Output the (x, y) coordinate of the center of the cell containing the given text.  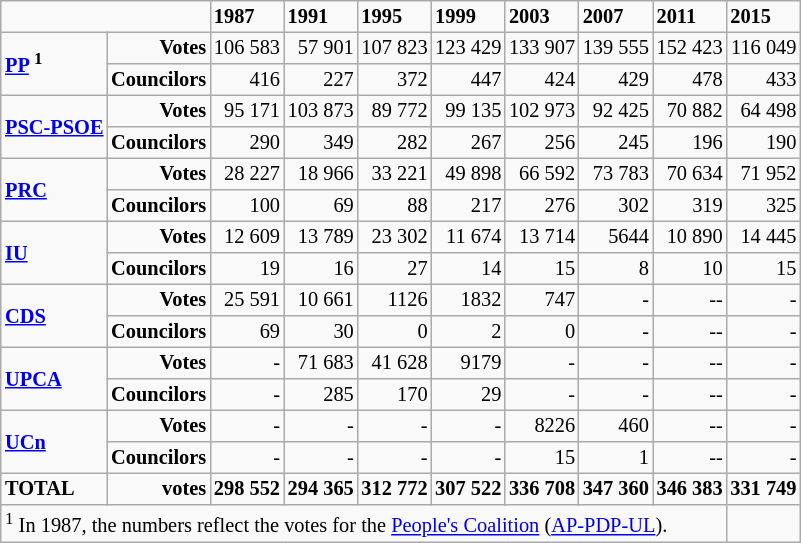
18 966 (321, 174)
TOTAL (54, 489)
PSC-PSOE (54, 126)
2015 (763, 17)
319 (690, 206)
71 952 (763, 174)
424 (542, 80)
116 049 (763, 48)
votes (158, 489)
27 (395, 269)
12 609 (247, 237)
11 674 (468, 237)
UCn (54, 442)
13 714 (542, 237)
429 (616, 80)
92 425 (616, 111)
95 171 (247, 111)
CDS (54, 316)
336 708 (542, 489)
294 365 (321, 489)
66 592 (542, 174)
478 (690, 80)
100 (247, 206)
14 (468, 269)
302 (616, 206)
747 (542, 300)
1991 (321, 17)
1 (616, 458)
9179 (468, 363)
2007 (616, 17)
1999 (468, 17)
298 552 (247, 489)
1 In 1987, the numbers reflect the votes for the People's Coalition (AP-PDP-UL). (364, 524)
10 (690, 269)
106 583 (247, 48)
460 (616, 426)
196 (690, 143)
33 221 (395, 174)
307 522 (468, 489)
19 (247, 269)
416 (247, 80)
103 873 (321, 111)
107 823 (395, 48)
312 772 (395, 489)
70 634 (690, 174)
8 (616, 269)
16 (321, 269)
433 (763, 80)
10 890 (690, 237)
13 789 (321, 237)
28 227 (247, 174)
349 (321, 143)
102 973 (542, 111)
1987 (247, 17)
PP 1 (54, 64)
25 591 (247, 300)
29 (468, 395)
217 (468, 206)
5644 (616, 237)
70 882 (690, 111)
245 (616, 143)
346 383 (690, 489)
2011 (690, 17)
IU (54, 252)
276 (542, 206)
UPCA (54, 378)
57 901 (321, 48)
89 772 (395, 111)
282 (395, 143)
285 (321, 395)
2 (468, 332)
190 (763, 143)
256 (542, 143)
8226 (542, 426)
325 (763, 206)
30 (321, 332)
14 445 (763, 237)
227 (321, 80)
PRC (54, 190)
290 (247, 143)
123 429 (468, 48)
152 423 (690, 48)
71 683 (321, 363)
1995 (395, 17)
1126 (395, 300)
139 555 (616, 48)
88 (395, 206)
267 (468, 143)
49 898 (468, 174)
133 907 (542, 48)
10 661 (321, 300)
347 360 (616, 489)
372 (395, 80)
2003 (542, 17)
41 628 (395, 363)
331 749 (763, 489)
23 302 (395, 237)
99 135 (468, 111)
447 (468, 80)
73 783 (616, 174)
64 498 (763, 111)
170 (395, 395)
1832 (468, 300)
